Output the [x, y] coordinate of the center of the cell containing the given text.  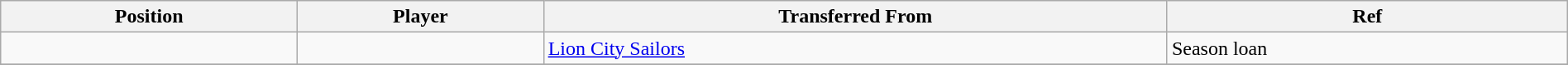
Ref [1367, 17]
Lion City Sailors [855, 48]
Player [420, 17]
Position [149, 17]
Season loan [1367, 48]
Transferred From [855, 17]
